Capture the cell that displays the provided text and extract its [X, Y] central coordinate. 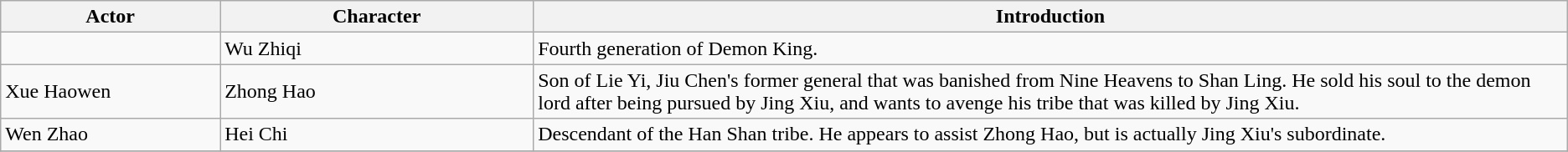
Xue Haowen [111, 92]
Descendant of the Han Shan tribe. He appears to assist Zhong Hao, but is actually Jing Xiu's subordinate. [1050, 134]
Character [377, 17]
Introduction [1050, 17]
Fourth generation of Demon King. [1050, 48]
Wu Zhiqi [377, 48]
Wen Zhao [111, 134]
Hei Chi [377, 134]
Zhong Hao [377, 92]
Actor [111, 17]
